Find where the given text appears and provide that cell's center as [x, y] coordinate. 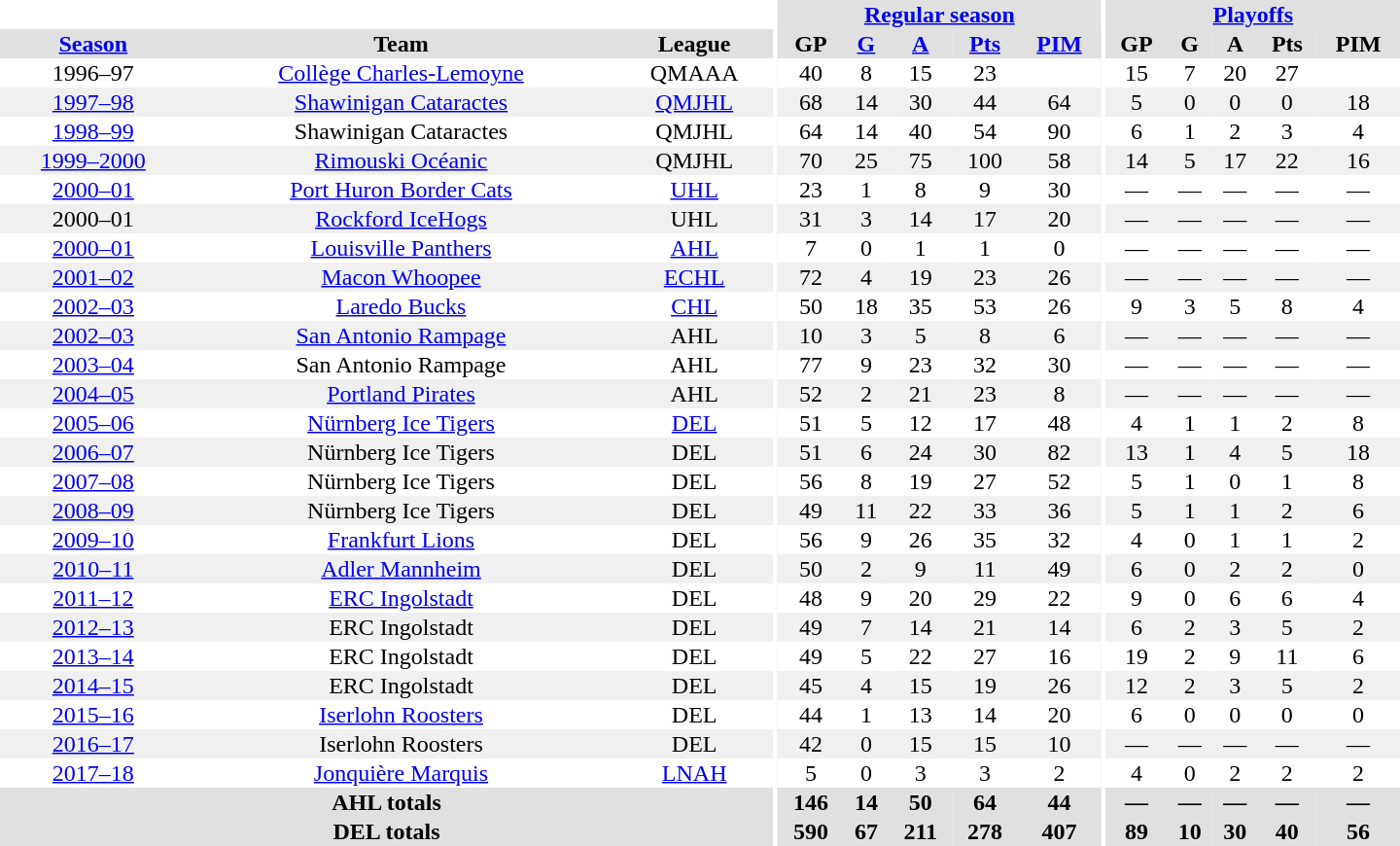
75 [920, 160]
72 [811, 277]
DEL totals [387, 831]
53 [984, 306]
2011–12 [93, 598]
278 [984, 831]
Frankfurt Lions [401, 540]
QMAAA [694, 73]
70 [811, 160]
ECHL [694, 277]
Macon Whoopee [401, 277]
24 [920, 452]
31 [811, 219]
25 [867, 160]
Jonquière Marquis [401, 773]
CHL [694, 306]
407 [1060, 831]
2017–18 [93, 773]
2005–06 [93, 423]
1996–97 [93, 73]
Team [401, 44]
League [694, 44]
2009–10 [93, 540]
68 [811, 102]
77 [811, 365]
2012–13 [93, 627]
AHL totals [387, 802]
Louisville Panthers [401, 248]
1997–98 [93, 102]
2003–04 [93, 365]
54 [984, 131]
42 [811, 744]
33 [984, 511]
100 [984, 160]
Port Huron Border Cats [401, 190]
1998–99 [93, 131]
67 [867, 831]
LNAH [694, 773]
2014–15 [93, 686]
29 [984, 598]
Regular season [939, 15]
Season [93, 44]
82 [1060, 452]
89 [1137, 831]
Rockford IceHogs [401, 219]
590 [811, 831]
Portland Pirates [401, 394]
Playoffs [1253, 15]
Collège Charles-Lemoyne [401, 73]
2016–17 [93, 744]
Adler Mannheim [401, 569]
2010–11 [93, 569]
36 [1060, 511]
Rimouski Océanic [401, 160]
2008–09 [93, 511]
2013–14 [93, 656]
45 [811, 686]
2001–02 [93, 277]
1999–2000 [93, 160]
2015–16 [93, 715]
146 [811, 802]
211 [920, 831]
2006–07 [93, 452]
2004–05 [93, 394]
2007–08 [93, 481]
58 [1060, 160]
Laredo Bucks [401, 306]
90 [1060, 131]
